Provide the [X, Y] coordinate of the cell's center where the given text is located.  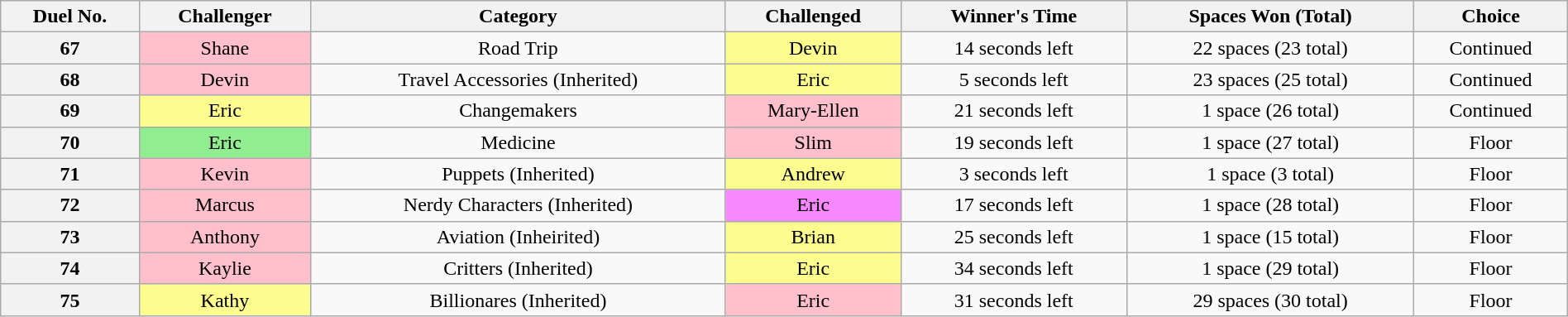
Challenged [813, 17]
67 [69, 48]
70 [69, 142]
Andrew [813, 174]
1 space (3 total) [1270, 174]
Kaylie [225, 268]
1 space (27 total) [1270, 142]
Slim [813, 142]
Billionares (Inherited) [519, 300]
1 space (28 total) [1270, 205]
29 spaces (30 total) [1270, 300]
Kathy [225, 300]
34 seconds left [1014, 268]
22 spaces (23 total) [1270, 48]
Mary-Ellen [813, 111]
1 space (26 total) [1270, 111]
Winner's Time [1014, 17]
69 [69, 111]
1 space (29 total) [1270, 268]
3 seconds left [1014, 174]
Changemakers [519, 111]
Aviation (Inheirited) [519, 237]
Anthony [225, 237]
5 seconds left [1014, 79]
Marcus [225, 205]
Duel No. [69, 17]
Critters (Inherited) [519, 268]
1 space (15 total) [1270, 237]
Brian [813, 237]
Spaces Won (Total) [1270, 17]
Road Trip [519, 48]
73 [69, 237]
Category [519, 17]
Challenger [225, 17]
74 [69, 268]
Puppets (Inherited) [519, 174]
25 seconds left [1014, 237]
Kevin [225, 174]
Nerdy Characters (Inherited) [519, 205]
72 [69, 205]
71 [69, 174]
Medicine [519, 142]
Travel Accessories (Inherited) [519, 79]
75 [69, 300]
68 [69, 79]
17 seconds left [1014, 205]
23 spaces (25 total) [1270, 79]
Choice [1490, 17]
31 seconds left [1014, 300]
Shane [225, 48]
19 seconds left [1014, 142]
14 seconds left [1014, 48]
21 seconds left [1014, 111]
